Pinpoint the cell where the given text exists, returning its [x, y] midpoint coordinate. 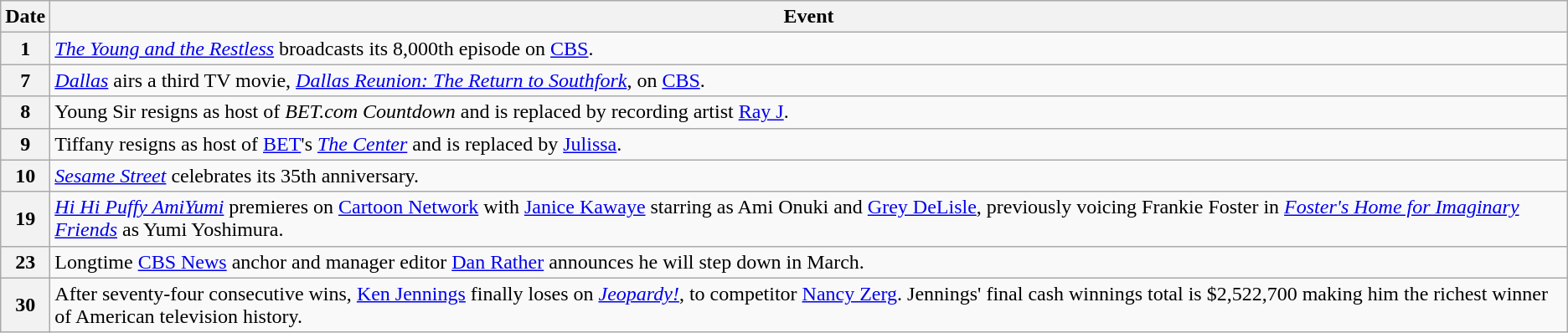
7 [25, 80]
23 [25, 262]
19 [25, 219]
9 [25, 144]
Date [25, 17]
1 [25, 49]
Dallas airs a third TV movie, Dallas Reunion: The Return to Southfork, on CBS. [809, 80]
Tiffany resigns as host of BET's The Center and is replaced by Julissa. [809, 144]
Young Sir resigns as host of BET.com Countdown and is replaced by recording artist Ray J. [809, 112]
30 [25, 305]
The Young and the Restless broadcasts its 8,000th episode on CBS. [809, 49]
8 [25, 112]
10 [25, 176]
Longtime CBS News anchor and manager editor Dan Rather announces he will step down in March. [809, 262]
Event [809, 17]
Sesame Street celebrates its 35th anniversary. [809, 176]
